Return [x, y] of the center of cell containing provided text 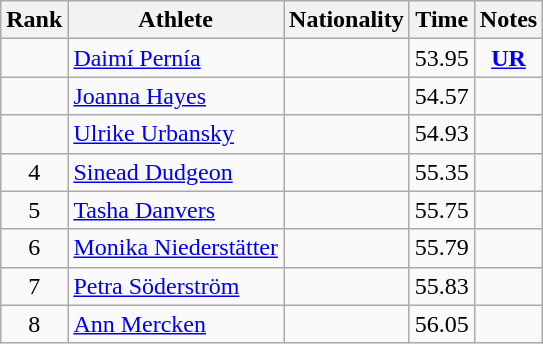
Sinead Dudgeon [176, 172]
Nationality [347, 20]
5 [34, 210]
55.35 [442, 172]
UR [508, 58]
54.57 [442, 96]
Ann Mercken [176, 324]
55.83 [442, 286]
Notes [508, 20]
Time [442, 20]
56.05 [442, 324]
55.79 [442, 248]
6 [34, 248]
Rank [34, 20]
Tasha Danvers [176, 210]
Joanna Hayes [176, 96]
Athlete [176, 20]
8 [34, 324]
Monika Niederstätter [176, 248]
7 [34, 286]
54.93 [442, 134]
Petra Söderström [176, 286]
4 [34, 172]
Daimí Pernía [176, 58]
55.75 [442, 210]
Ulrike Urbansky [176, 134]
53.95 [442, 58]
